Scan for the cell matching the given text and deliver its (x, y) coordinate at center. 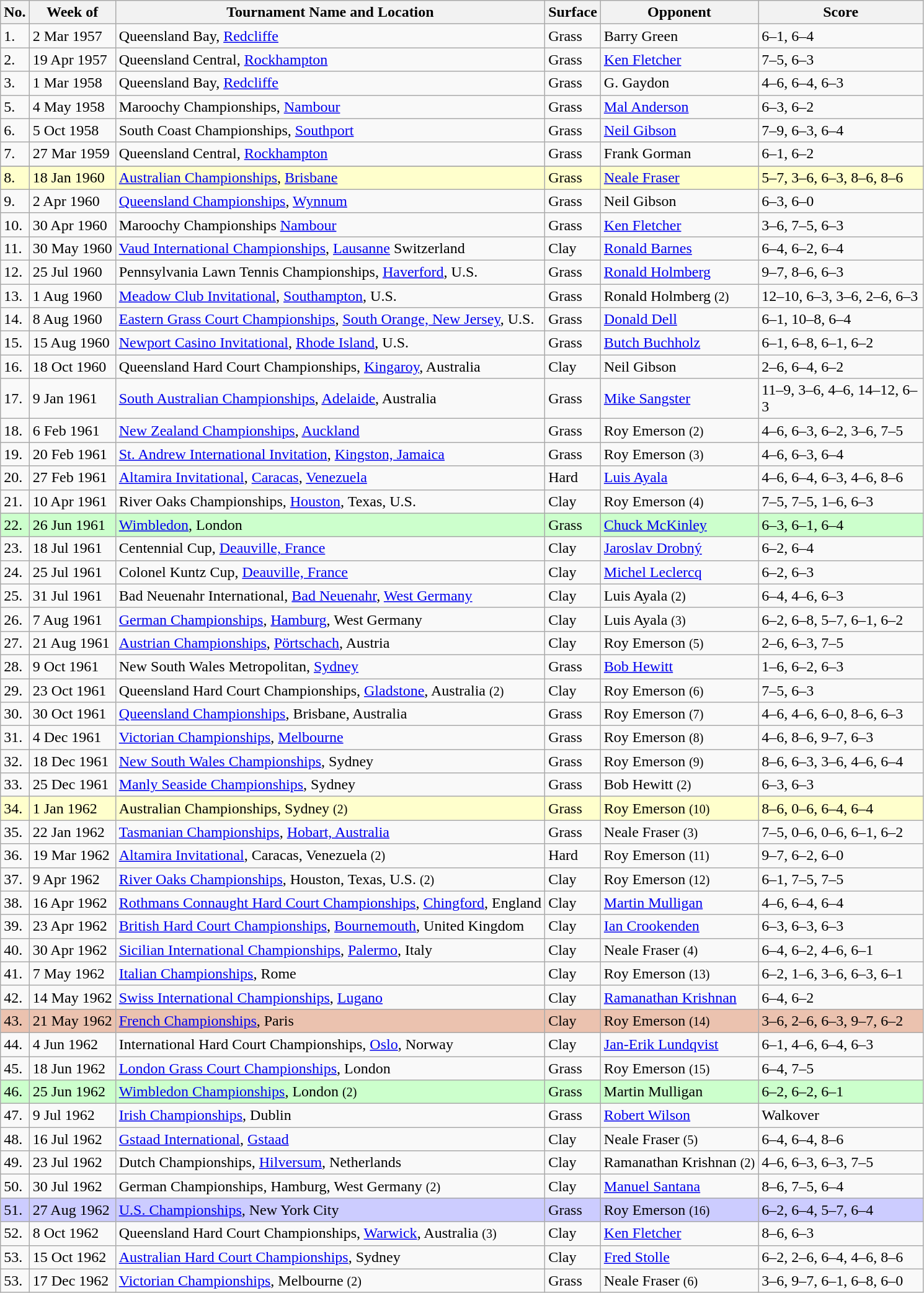
6. (15, 130)
20 Feb 1961 (72, 454)
38. (15, 903)
10. (15, 225)
6–4, 6–2 (841, 997)
Irish Championships, Dublin (330, 1116)
Neale Fraser (4) (679, 950)
Australian Championships, Sydney (2) (330, 808)
18 Jan 1960 (72, 177)
6 Feb 1961 (72, 431)
8–6, 6–3, 3–6, 4–6, 6–4 (841, 761)
2 Mar 1957 (72, 36)
Queensland Hard Court Championships, Kingaroy, Australia (330, 367)
Bob Hewitt (679, 666)
Colonel Kuntz Cup, Deauville, France (330, 572)
6–4, 6–2, 4–6, 6–1 (841, 950)
South Coast Championships, Southport (330, 130)
6–2, 1–6, 3–6, 6–3, 6–1 (841, 973)
44. (15, 1044)
4–6, 6–3, 6–3, 7–5 (841, 1163)
27 Aug 1962 (72, 1210)
Roy Emerson (6) (679, 691)
4–6, 8–6, 9–7, 6–3 (841, 738)
South Australian Championships, Adelaide, Australia (330, 398)
French Championships, Paris (330, 1021)
24. (15, 572)
Maroochy Championships Nambour (330, 225)
23 Apr 1962 (72, 926)
2 Apr 1960 (72, 201)
46. (15, 1092)
9 Apr 1962 (72, 879)
6–1, 4–6, 6–4, 6–3 (841, 1044)
49. (15, 1163)
52. (15, 1233)
Altamira Invitational, Caracas, Venezuela (2) (330, 856)
Neale Fraser (679, 177)
7 May 1962 (72, 973)
41. (15, 973)
Austrian Championships, Pörtschach, Austria (330, 643)
Roy Emerson (8) (679, 738)
Altamira Invitational, Caracas, Venezuela (330, 478)
Score (841, 12)
St. Andrew International Invitation, Kingston, Jamaica (330, 454)
8. (15, 177)
3–6, 9–7, 6–1, 6–8, 6–0 (841, 1281)
Roy Emerson (4) (679, 501)
Roy Emerson (5) (679, 643)
6–4, 4–6, 6–3 (841, 596)
1 Aug 1960 (72, 296)
8 Oct 1962 (72, 1233)
Queensland Championships, Brisbane, Australia (330, 714)
6–3, 6–1, 6–4 (841, 525)
11–9, 3–6, 4–6, 14–12, 6–3 (841, 398)
Ronald Holmberg (679, 272)
1 Mar 1958 (72, 83)
Mal Anderson (679, 107)
21 May 1962 (72, 1021)
Ronald Holmberg (2) (679, 296)
15 Oct 1962 (72, 1257)
30 Oct 1961 (72, 714)
31 Jul 1961 (72, 596)
Wimbledon Championships, London (2) (330, 1092)
27 Mar 1959 (72, 154)
11. (15, 248)
Barry Green (679, 36)
26 Jun 1961 (72, 525)
6–2, 6–4 (841, 548)
New South Wales Championships, Sydney (330, 761)
4 May 1958 (72, 107)
8–6, 7–5, 6–4 (841, 1186)
6–1, 6–4 (841, 36)
22. (15, 525)
25 Dec 1961 (72, 785)
4–6, 4–6, 6–0, 8–6, 6–3 (841, 714)
7 Aug 1961 (72, 619)
Bad Neuenahr International, Bad Neuenahr, West Germany (330, 596)
2. (15, 60)
6–4, 6–2, 6–4 (841, 248)
Tournament Name and Location (330, 12)
5. (15, 107)
Ramanathan Krishnan (2) (679, 1163)
Ian Crookenden (679, 926)
6–2, 6–4, 5–7, 6–4 (841, 1210)
Butch Buchholz (679, 343)
27. (15, 643)
6–4, 6–4, 8–6 (841, 1139)
6–2, 6–2, 6–1 (841, 1092)
2–6, 6–4, 6–2 (841, 367)
Australian Championships, Brisbane (330, 177)
42. (15, 997)
Roy Emerson (11) (679, 856)
19 Apr 1957 (72, 60)
16. (15, 367)
4–6, 6–4, 6–3, 4–6, 8–6 (841, 478)
Fred Stolle (679, 1257)
6–3, 6–2 (841, 107)
47. (15, 1116)
Centennial Cup, Deauville, France (330, 548)
9–7, 8–6, 6–3 (841, 272)
New Zealand Championships, Auckland (330, 431)
21. (15, 501)
35. (15, 832)
27 Feb 1961 (72, 478)
30 Apr 1962 (72, 950)
Vaud International Championships, Lausanne Switzerland (330, 248)
28. (15, 666)
Luis Ayala (2) (679, 596)
Bob Hewitt (2) (679, 785)
Michel Leclercq (679, 572)
Donald Dell (679, 320)
18 Jul 1961 (72, 548)
6–2, 2–6, 6–4, 4–6, 8–6 (841, 1257)
39. (15, 926)
23. (15, 548)
2–6, 6–3, 7–5 (841, 643)
30 May 1960 (72, 248)
Roy Emerson (2) (679, 431)
5–7, 3–6, 6–3, 8–6, 8–6 (841, 177)
Mike Sangster (679, 398)
Walkover (841, 1116)
Roy Emerson (15) (679, 1068)
7–9, 6–3, 6–4 (841, 130)
13. (15, 296)
3–6, 2–6, 6–3, 9–7, 6–2 (841, 1021)
30 Jul 1962 (72, 1186)
German Championships, Hamburg, West Germany (2) (330, 1186)
Newport Casino Invitational, Rhode Island, U.S. (330, 343)
30 Apr 1960 (72, 225)
17 Dec 1962 (72, 1281)
6–1, 10–8, 6–4 (841, 320)
5 Oct 1958 (72, 130)
Dutch Championships, Hilversum, Netherlands (330, 1163)
18 Dec 1961 (72, 761)
Queensland Hard Court Championships, Warwick, Australia (3) (330, 1233)
Roy Emerson (14) (679, 1021)
Robert Wilson (679, 1116)
Week of (72, 12)
19. (15, 454)
36. (15, 856)
New South Wales Metropolitan, Sydney (330, 666)
7. (15, 154)
Pennsylvania Lawn Tennis Championships, Haverford, U.S. (330, 272)
Opponent (679, 12)
Swiss International Championships, Lugano (330, 997)
3. (15, 83)
Manly Seaside Championships, Sydney (330, 785)
30. (15, 714)
British Hard Court Championships, Bournemouth, United Kingdom (330, 926)
50. (15, 1186)
9. (15, 201)
Neale Fraser (5) (679, 1139)
4 Jun 1962 (72, 1044)
43. (15, 1021)
6–3, 6–3, 6–3 (841, 926)
River Oaks Championships, Houston, Texas, U.S. (2) (330, 879)
19 Mar 1962 (72, 856)
River Oaks Championships, Houston, Texas, U.S. (330, 501)
Eastern Grass Court Championships, South Orange, New Jersey, U.S. (330, 320)
34. (15, 808)
Maroochy Championships, Nambour (330, 107)
Roy Emerson (16) (679, 1210)
6–1, 7–5, 7–5 (841, 879)
31. (15, 738)
8–6, 0–6, 6–4, 6–4 (841, 808)
1–6, 6–2, 6–3 (841, 666)
17. (15, 398)
6–3, 6–3 (841, 785)
45. (15, 1068)
Ronald Barnes (679, 248)
3–6, 7–5, 6–3 (841, 225)
4–6, 6–3, 6–2, 3–6, 7–5 (841, 431)
9 Oct 1961 (72, 666)
18. (15, 431)
1. (15, 36)
Roy Emerson (13) (679, 973)
Queensland Hard Court Championships, Gladstone, Australia (2) (330, 691)
Jaroslav Drobný (679, 548)
Roy Emerson (7) (679, 714)
6–1, 6–2 (841, 154)
Roy Emerson (3) (679, 454)
Victorian Championships, Melbourne (330, 738)
25 Jun 1962 (72, 1092)
Frank Gorman (679, 154)
40. (15, 950)
14. (15, 320)
Australian Hard Court Championships, Sydney (330, 1257)
7–5, 0–6, 0–6, 6–1, 6–2 (841, 832)
25 Jul 1960 (72, 272)
18 Jun 1962 (72, 1068)
Rothmans Connaught Hard Court Championships, Chingford, England (330, 903)
16 Apr 1962 (72, 903)
G. Gaydon (679, 83)
6–2, 6–3 (841, 572)
23 Jul 1962 (72, 1163)
1 Jan 1962 (72, 808)
Wimbledon, London (330, 525)
18 Oct 1960 (72, 367)
26. (15, 619)
Luis Ayala (3) (679, 619)
Surface (573, 12)
15 Aug 1960 (72, 343)
U.S. Championships, New York City (330, 1210)
23 Oct 1961 (72, 691)
8–6, 6–3 (841, 1233)
12–10, 6–3, 3–6, 2–6, 6–3 (841, 296)
Queensland Championships, Wynnum (330, 201)
London Grass Court Championships, London (330, 1068)
German Championships, Hamburg, West Germany (330, 619)
Italian Championships, Rome (330, 973)
33. (15, 785)
10 Apr 1961 (72, 501)
16 Jul 1962 (72, 1139)
37. (15, 879)
14 May 1962 (72, 997)
9–7, 6–2, 6–0 (841, 856)
Tasmanian Championships, Hobart, Australia (330, 832)
Chuck McKinley (679, 525)
Neale Fraser (3) (679, 832)
Roy Emerson (9) (679, 761)
Ramanathan Krishnan (679, 997)
No. (15, 12)
International Hard Court Championships, Oslo, Norway (330, 1044)
8 Aug 1960 (72, 320)
4–6, 6–3, 6–4 (841, 454)
Jan-Erik Lundqvist (679, 1044)
Roy Emerson (12) (679, 879)
29. (15, 691)
Victorian Championships, Melbourne (2) (330, 1281)
6–4, 7–5 (841, 1068)
7–5, 7–5, 1–6, 6–3 (841, 501)
4–6, 6–4, 6–4 (841, 903)
6–1, 6–8, 6–1, 6–2 (841, 343)
4 Dec 1961 (72, 738)
48. (15, 1139)
Luis Ayala (679, 478)
51. (15, 1210)
6–2, 6–8, 5–7, 6–1, 6–2 (841, 619)
Manuel Santana (679, 1186)
21 Aug 1961 (72, 643)
22 Jan 1962 (72, 832)
Meadow Club Invitational, Southampton, U.S. (330, 296)
32. (15, 761)
12. (15, 272)
Sicilian International Championships, Palermo, Italy (330, 950)
9 Jan 1961 (72, 398)
9 Jul 1962 (72, 1116)
4–6, 6–4, 6–3 (841, 83)
25 Jul 1961 (72, 572)
15. (15, 343)
20. (15, 478)
Neale Fraser (6) (679, 1281)
Gstaad International, Gstaad (330, 1139)
Roy Emerson (10) (679, 808)
25. (15, 596)
6–3, 6–0 (841, 201)
